Output the (x, y) coordinate of the center of the cell containing the given text.  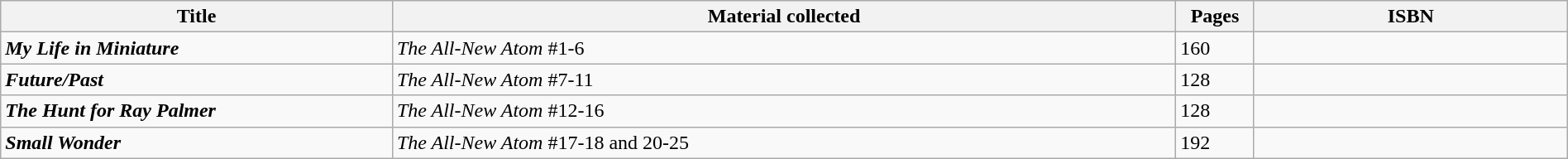
My Life in Miniature (197, 48)
Material collected (784, 17)
160 (1216, 48)
ISBN (1411, 17)
The All-New Atom #1-6 (784, 48)
Small Wonder (197, 142)
Future/Past (197, 79)
Title (197, 17)
The Hunt for Ray Palmer (197, 111)
The All-New Atom #17-18 and 20-25 (784, 142)
Pages (1216, 17)
The All-New Atom #12-16 (784, 111)
192 (1216, 142)
The All-New Atom #7-11 (784, 79)
